Return [X, Y] of the center of cell containing provided text 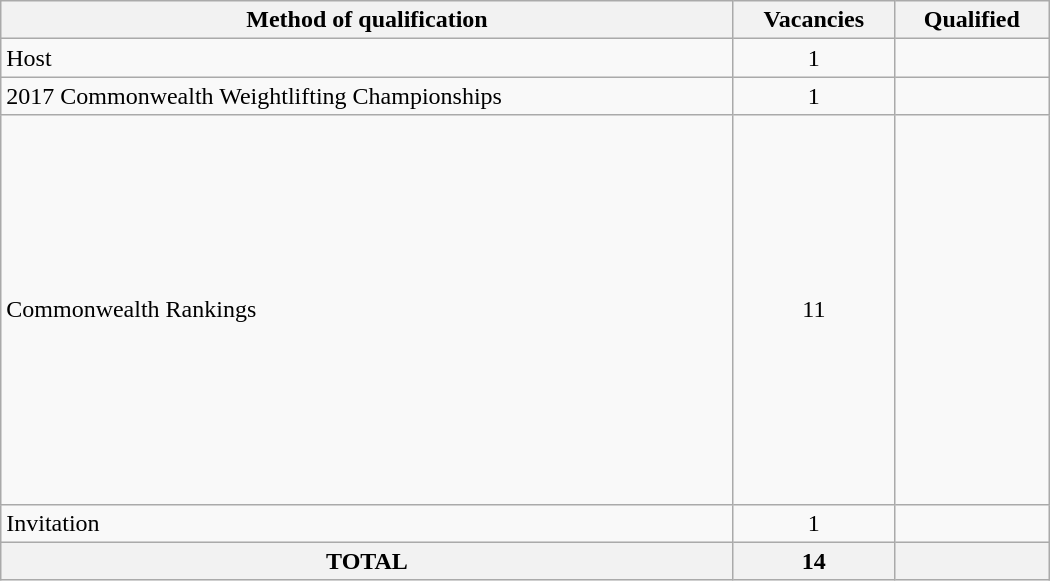
Method of qualification [367, 20]
11 [814, 310]
14 [814, 561]
TOTAL [367, 561]
Host [367, 58]
Vacancies [814, 20]
Invitation [367, 523]
Qualified [972, 20]
2017 Commonwealth Weightlifting Championships [367, 96]
Commonwealth Rankings [367, 310]
